Identify which cell holds the provided text, then report its (X, Y) central coordinate. 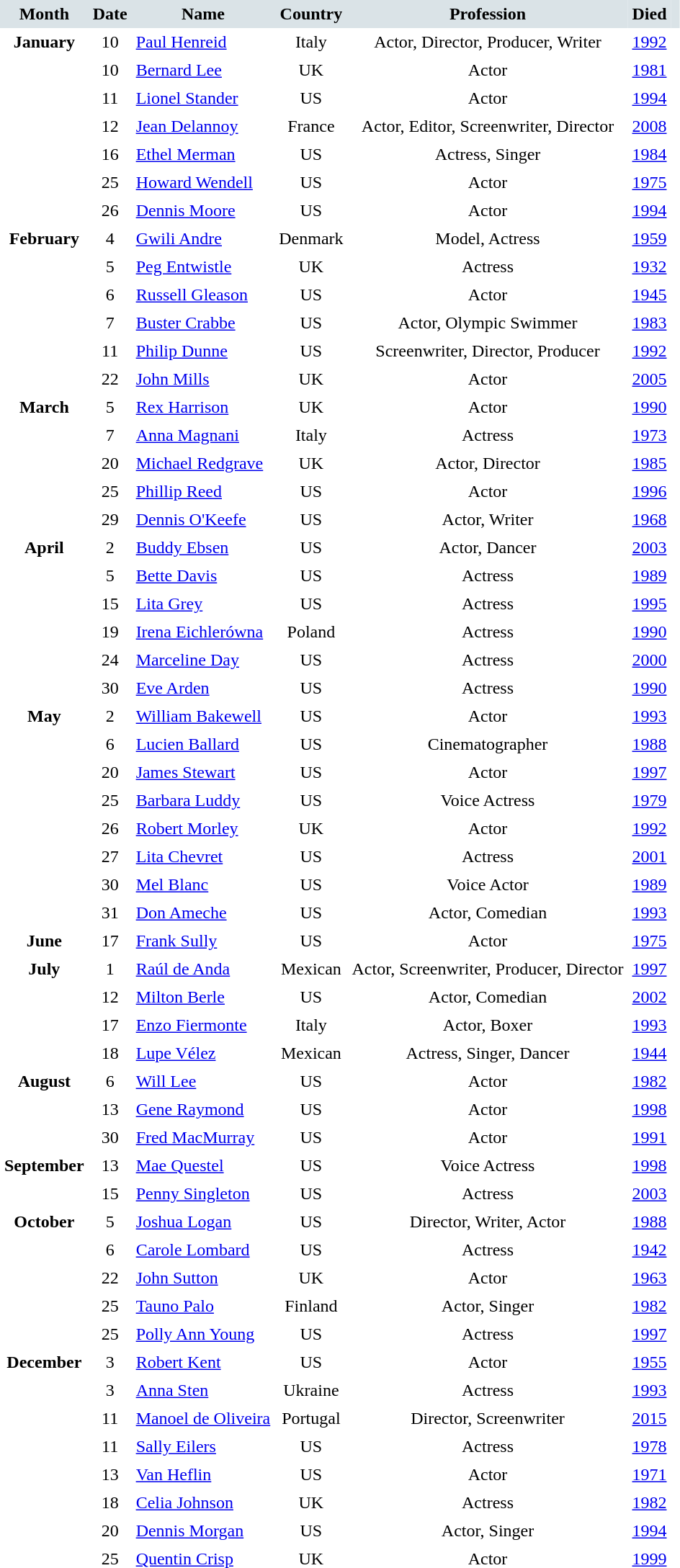
Mae Questel (203, 1165)
Mel Blanc (203, 884)
William Bakewell (203, 716)
Actor, Writer (488, 520)
May (45, 815)
Raúl de Anda (203, 969)
Bernard Lee (203, 71)
1 (110, 969)
Country (311, 14)
Barbara Luddy (203, 801)
31 (110, 913)
August (45, 1109)
Howard Wendell (203, 183)
October (45, 1278)
Screenwriter, Director, Producer (488, 351)
Model, Actress (488, 239)
19 (110, 632)
Don Ameche (203, 913)
1981 (650, 71)
1991 (650, 1138)
Jean Delannoy (203, 127)
Portugal (311, 1419)
1955 (650, 1363)
Lita Chevret (203, 857)
Robert Kent (203, 1363)
1996 (650, 491)
2005 (650, 379)
March (45, 464)
France (311, 127)
1984 (650, 154)
1979 (650, 801)
Robert Morley (203, 828)
Voice Actor (488, 884)
2002 (650, 997)
John Sutton (203, 1278)
Will Lee (203, 1082)
Anna Magnani (203, 435)
Michael Redgrave (203, 464)
Frank Sully (203, 941)
Lucien Ballard (203, 745)
1959 (650, 239)
September (45, 1180)
Milton Berle (203, 997)
Actor, Screenwriter, Producer, Director (488, 969)
Manoel de Oliveira (203, 1419)
Buster Crabbe (203, 323)
Month (45, 14)
Actor, Director (488, 464)
April (45, 618)
1968 (650, 520)
January (45, 127)
Bette Davis (203, 576)
Lionel Stander (203, 98)
Profession (488, 14)
James Stewart (203, 772)
Actor, Dancer (488, 547)
1945 (650, 295)
Died (650, 14)
1983 (650, 323)
Enzo Fiermonte (203, 1026)
Actor, Boxer (488, 1026)
Dennis O'Keefe (203, 520)
Actress, Singer, Dancer (488, 1053)
Penny Singleton (203, 1194)
Celia Johnson (203, 1502)
2008 (650, 127)
1995 (650, 604)
27 (110, 857)
1942 (650, 1250)
24 (110, 660)
February (45, 309)
Sally Eilers (203, 1446)
Dennis Morgan (203, 1531)
1973 (650, 435)
Marceline Day (203, 660)
Name (203, 14)
Phillip Reed (203, 491)
1963 (650, 1278)
1978 (650, 1446)
Buddy Ebsen (203, 547)
Cinematographer (488, 745)
Fred MacMurray (203, 1138)
Philip Dunne (203, 351)
Actor, Director, Producer, Writer (488, 42)
Eve Arden (203, 689)
2001 (650, 857)
4 (110, 239)
Date (110, 14)
Peg Entwistle (203, 266)
Paul Henreid (203, 42)
Rex Harrison (203, 408)
1985 (650, 464)
2015 (650, 1419)
29 (110, 520)
1944 (650, 1053)
Irena Eichlerówna (203, 632)
Gene Raymond (203, 1109)
Anna Sten (203, 1390)
Tauno Palo (203, 1307)
July (45, 1011)
1932 (650, 266)
1971 (650, 1475)
Poland (311, 632)
Joshua Logan (203, 1222)
Dennis Moore (203, 210)
Van Heflin (203, 1475)
Director, Screenwriter (488, 1419)
Lita Grey (203, 604)
John Mills (203, 379)
Denmark (311, 239)
2000 (650, 660)
June (45, 941)
Director, Writer, Actor (488, 1222)
Ethel Merman (203, 154)
Finland (311, 1307)
Polly Ann Young (203, 1334)
Lupe Vélez (203, 1053)
Russell Gleason (203, 295)
16 (110, 154)
Gwili Andre (203, 239)
Ukraine (311, 1390)
Carole Lombard (203, 1250)
Actor, Olympic Swimmer (488, 323)
Actress, Singer (488, 154)
Actor, Editor, Screenwriter, Director (488, 127)
